From the cell containing the given text, extract its center point as (x, y) coordinate. 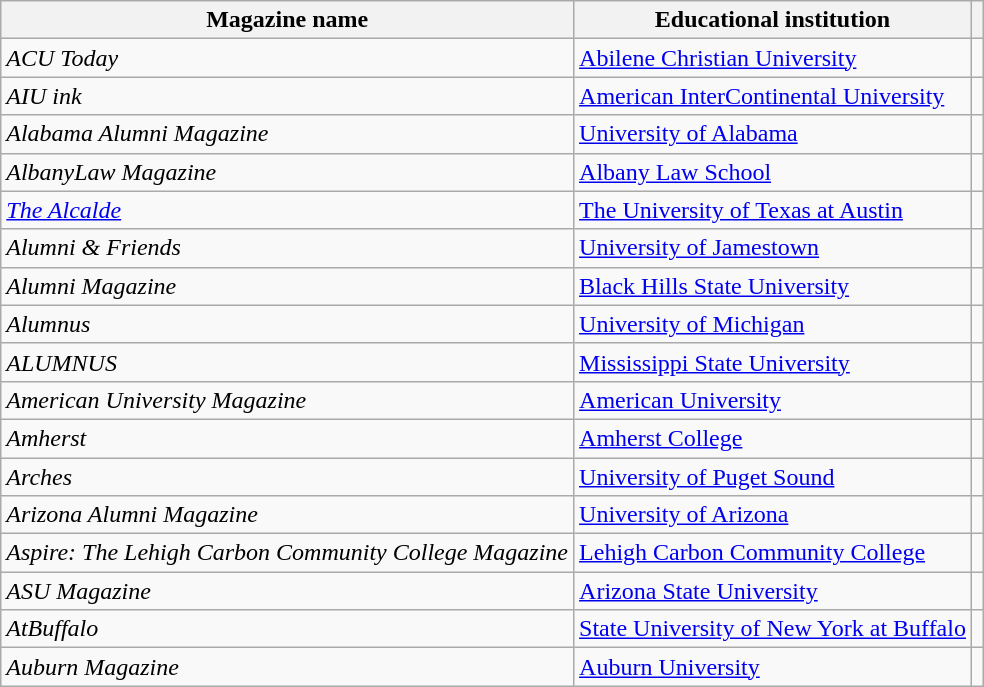
Black Hills State University (773, 286)
ACU Today (288, 58)
Arches (288, 477)
American InterContinental University (773, 96)
The University of Texas at Austin (773, 210)
University of Jamestown (773, 248)
Auburn Magazine (288, 667)
University of Arizona (773, 515)
State University of New York at Buffalo (773, 629)
Arizona State University (773, 591)
University of Alabama (773, 134)
Amherst College (773, 438)
Alabama Alumni Magazine (288, 134)
AIU ink (288, 96)
Albany Law School (773, 172)
University of Puget Sound (773, 477)
Auburn University (773, 667)
AtBuffalo (288, 629)
Alumni & Friends (288, 248)
The Alcalde (288, 210)
University of Michigan (773, 324)
Aspire: The Lehigh Carbon Community College Magazine (288, 553)
ALUMNUS (288, 362)
Magazine name (288, 20)
ASU Magazine (288, 591)
Alumnus (288, 324)
Alumni Magazine (288, 286)
Mississippi State University (773, 362)
Amherst (288, 438)
AlbanyLaw Magazine (288, 172)
Abilene Christian University (773, 58)
Arizona Alumni Magazine (288, 515)
American University Magazine (288, 400)
American University (773, 400)
Lehigh Carbon Community College (773, 553)
Educational institution (773, 20)
